Return the [x, y] coordinate for the center point of the cell that contains the specified text.  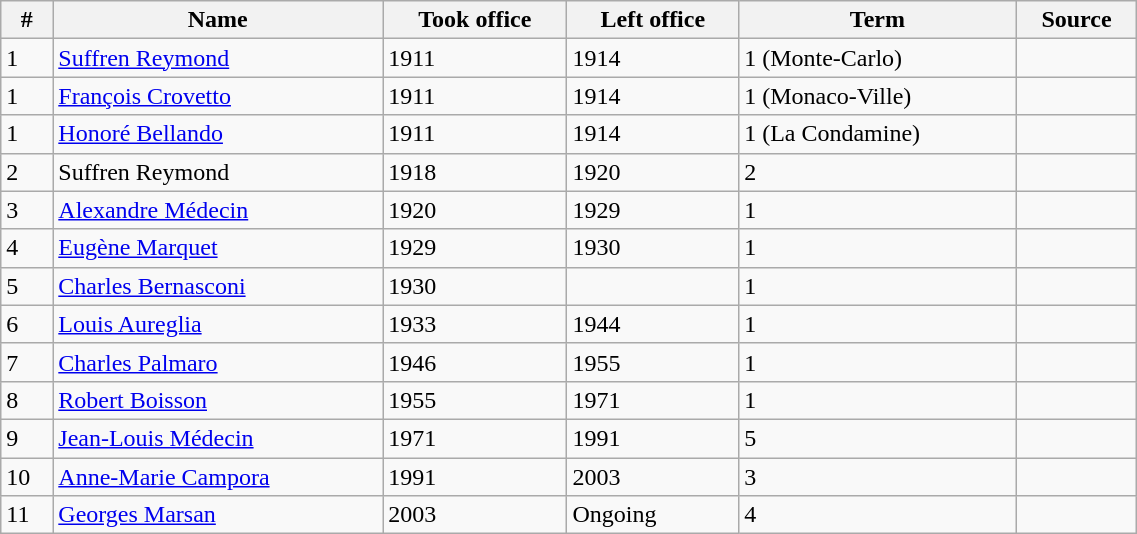
1933 [475, 324]
Source [1076, 20]
Name [218, 20]
Ongoing [653, 515]
11 [27, 515]
1 (Monaco-Ville) [878, 96]
Took office [475, 20]
1 (Monte-Carlo) [878, 58]
# [27, 20]
Left office [653, 20]
Jean-Louis Médecin [218, 438]
Term [878, 20]
6 [27, 324]
8 [27, 400]
1918 [475, 172]
François Crovetto [218, 96]
Louis Aureglia [218, 324]
9 [27, 438]
1944 [653, 324]
7 [27, 362]
Georges Marsan [218, 515]
Charles Palmaro [218, 362]
Robert Boisson [218, 400]
10 [27, 477]
Anne-Marie Campora [218, 477]
Honoré Bellando [218, 134]
Charles Bernasconi [218, 286]
1946 [475, 362]
Alexandre Médecin [218, 210]
Eugène Marquet [218, 248]
1 (La Condamine) [878, 134]
